For the text-containing cell, return its midpoint in [x, y] coordinate format. 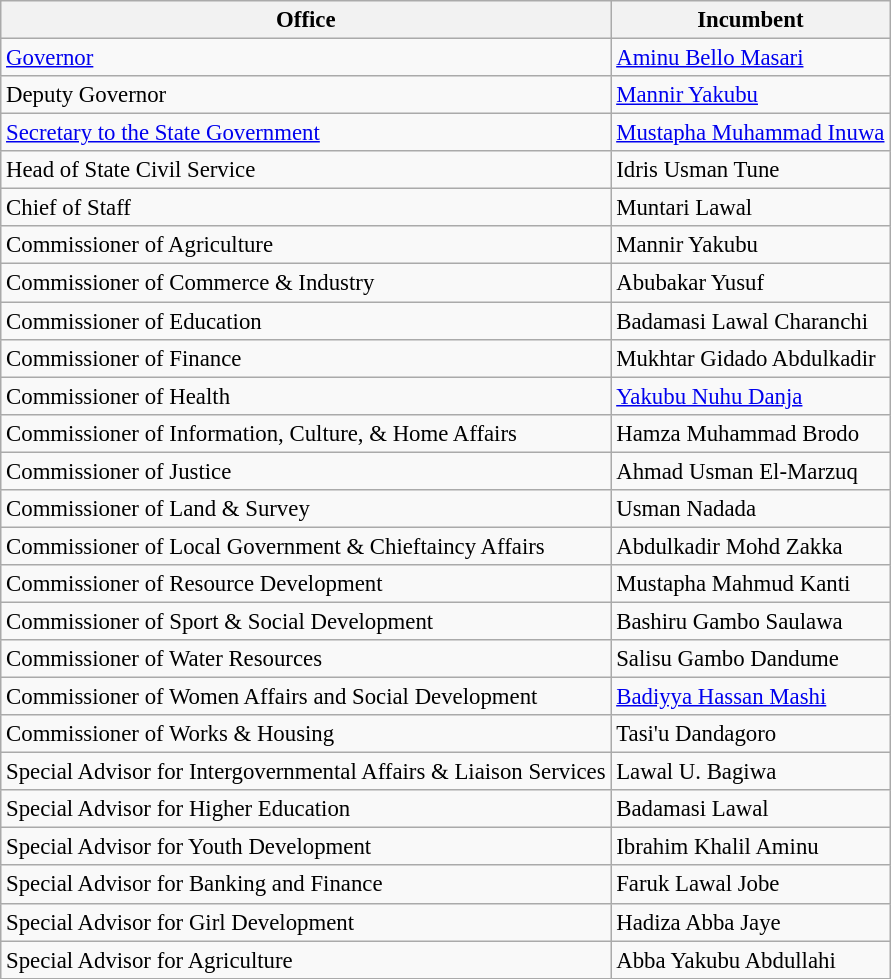
Salisu Gambo Dandume [750, 659]
Mustapha Muhammad Inuwa [750, 133]
Idris Usman Tune [750, 170]
Commissioner of Justice [306, 471]
Commissioner of Health [306, 396]
Special Advisor for Intergovernmental Affairs & Liaison Services [306, 772]
Special Advisor for Youth Development [306, 847]
Badamasi Lawal [750, 809]
Commissioner of Resource Development [306, 584]
Commissioner of Works & Housing [306, 734]
Commissioner of Education [306, 321]
Abba Yakubu Abdullahi [750, 960]
Special Advisor for Banking and Finance [306, 885]
Head of State Civil Service [306, 170]
Commissioner of Local Government & Chieftaincy Affairs [306, 546]
Lawal U. Bagiwa [750, 772]
Commissioner of Information, Culture, & Home Affairs [306, 433]
Badamasi Lawal Charanchi [750, 321]
Commissioner of Sport & Social Development [306, 621]
Commissioner of Finance [306, 358]
Usman Nadada [750, 509]
Mukhtar Gidado Abdulkadir [750, 358]
Incumbent [750, 20]
Muntari Lawal [750, 208]
Ibrahim Khalil Aminu [750, 847]
Commissioner of Land & Survey [306, 509]
Deputy Governor [306, 95]
Office [306, 20]
Special Advisor for Girl Development [306, 922]
Badiyya Hassan Mashi [750, 697]
Abubakar Yusuf [750, 283]
Bashiru Gambo Saulawa [750, 621]
Special Advisor for Agriculture [306, 960]
Ahmad Usman El-Marzuq [750, 471]
Aminu Bello Masari [750, 58]
Commissioner of Water Resources [306, 659]
Special Advisor for Higher Education [306, 809]
Commissioner of Commerce & Industry [306, 283]
Abdulkadir Mohd Zakka [750, 546]
Tasi'u Dandagoro [750, 734]
Hadiza Abba Jaye [750, 922]
Faruk Lawal Jobe [750, 885]
Commissioner of Women Affairs and Social Development [306, 697]
Commissioner of Agriculture [306, 245]
Governor [306, 58]
Hamza Muhammad Brodo [750, 433]
Secretary to the State Government [306, 133]
Mustapha Mahmud Kanti [750, 584]
Chief of Staff [306, 208]
Yakubu Nuhu Danja [750, 396]
